Return (X, Y) of the center of cell containing provided text 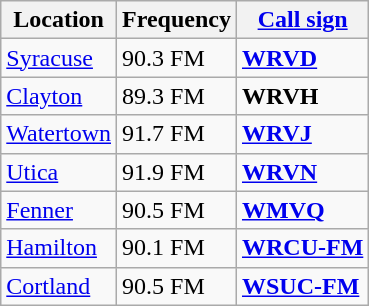
90.3 FM (177, 58)
WRVJ (302, 134)
Syracuse (59, 58)
91.7 FM (177, 134)
WRVN (302, 172)
Hamilton (59, 248)
89.3 FM (177, 96)
Clayton (59, 96)
Fenner (59, 210)
Watertown (59, 134)
WSUC-FM (302, 286)
Call sign (302, 20)
Cortland (59, 286)
90.1 FM (177, 248)
Frequency (177, 20)
WMVQ (302, 210)
Location (59, 20)
WRVD (302, 58)
91.9 FM (177, 172)
WRCU-FM (302, 248)
Utica (59, 172)
WRVH (302, 96)
